Scan for the cell matching the given text and deliver its [x, y] coordinate at center. 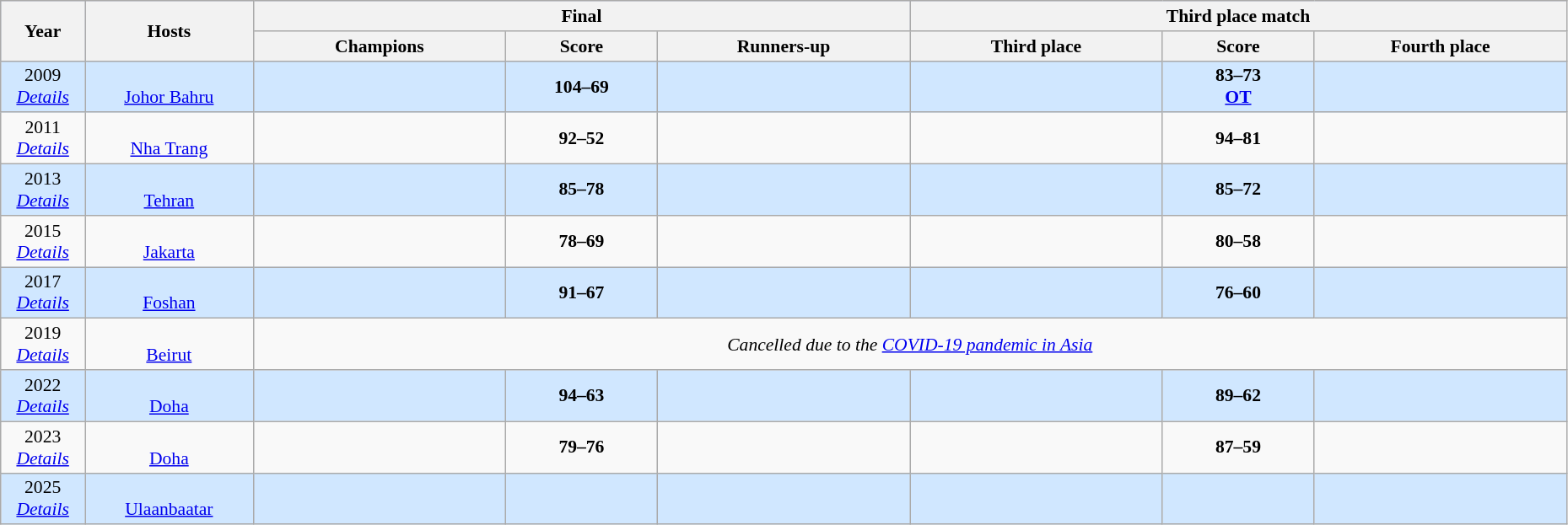
2009 Details [43, 86]
94–63 [582, 396]
92–52 [582, 138]
2015 Details [43, 241]
Final [582, 16]
Cancelled due to the COVID-19 pandemic in Asia [909, 344]
Ulaanbaatar [170, 499]
94–81 [1238, 138]
79–76 [582, 447]
Beirut [170, 344]
2019 Details [43, 344]
Third place match [1238, 16]
76–60 [1238, 293]
87–59 [1238, 447]
Nha Trang [170, 138]
2022 Details [43, 396]
2011 Details [43, 138]
Johor Bahru [170, 86]
104–69 [582, 86]
85–72 [1238, 190]
2025 Details [43, 499]
Tehran [170, 190]
83–73OT [1238, 86]
Hosts [170, 30]
Fourth place [1441, 46]
91–67 [582, 293]
Year [43, 30]
2023 Details [43, 447]
Runners-up [783, 46]
2013 Details [43, 190]
78–69 [582, 241]
80–58 [1238, 241]
2017 Details [43, 293]
Third place [1036, 46]
85–78 [582, 190]
Jakarta [170, 241]
Foshan [170, 293]
Champions [380, 46]
89–62 [1238, 396]
